Detect which cell encompasses the target text, then output its [X, Y] center coordinate. 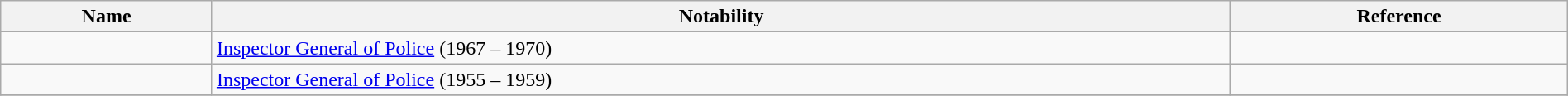
Reference [1399, 17]
Inspector General of Police (1967 – 1970) [721, 48]
Inspector General of Police (1955 – 1959) [721, 79]
Notability [721, 17]
Name [107, 17]
